Pinpoint the cell where the given text exists, returning its [x, y] midpoint coordinate. 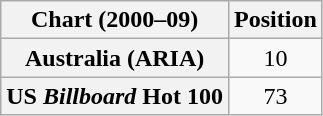
Chart (2000–09) [115, 20]
73 [276, 96]
US Billboard Hot 100 [115, 96]
Position [276, 20]
10 [276, 58]
Australia (ARIA) [115, 58]
